Provide the [x, y] coordinate of the cell's center where the given text is located.  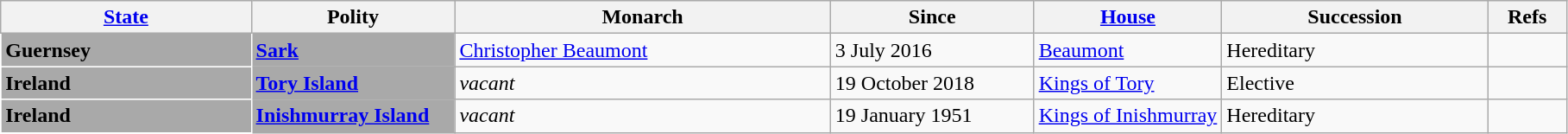
Polity [353, 17]
Kings of Inishmurray [1128, 116]
Since [932, 17]
Christopher Beaumont [642, 50]
House [1128, 17]
19 October 2018 [932, 83]
Tory Island [353, 83]
Refs [1527, 17]
Beaumont [1128, 50]
Succession [1355, 17]
Monarch [642, 17]
Elective [1355, 83]
3 July 2016 [932, 50]
Guernsey [126, 50]
19 January 1951 [932, 116]
State [126, 17]
Sark [353, 50]
Inishmurray Island [353, 116]
Kings of Tory [1128, 83]
